Provide the [x, y] coordinate of the cell's center where the given text is located.  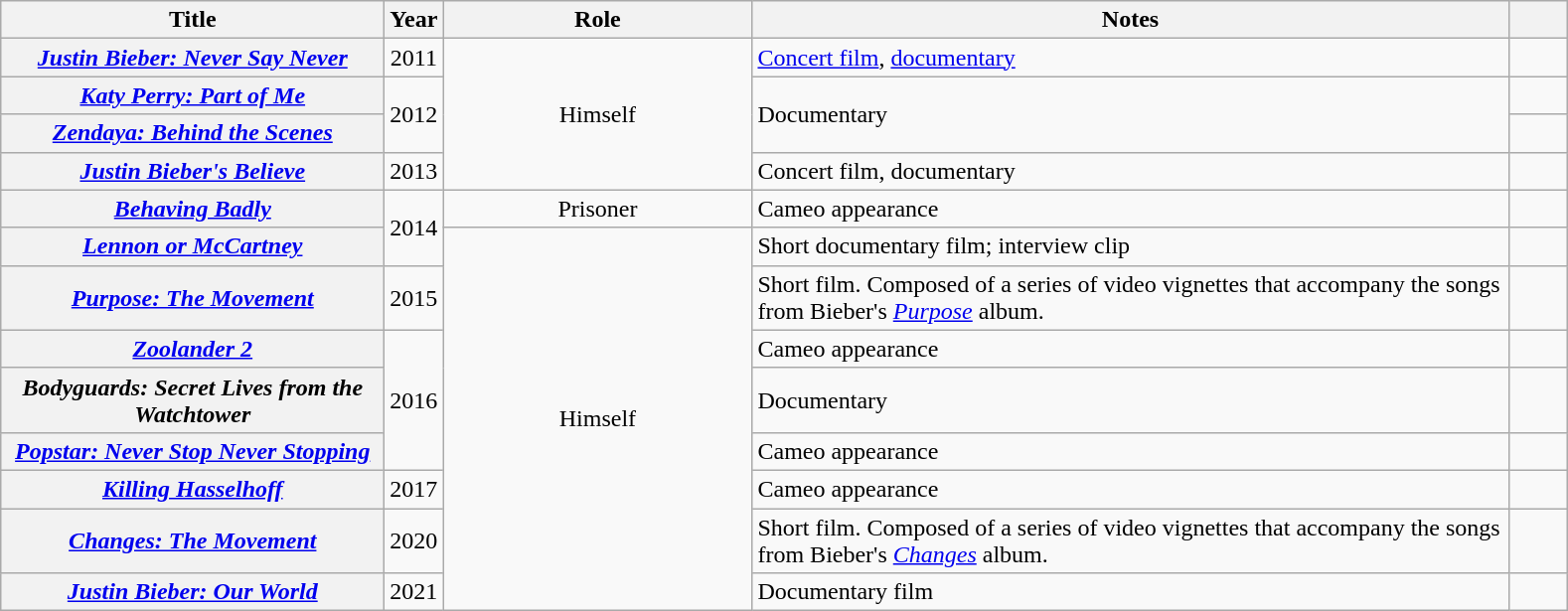
Short documentary film; interview clip [1131, 246]
2021 [413, 592]
Documentary film [1131, 592]
Katy Perry: Part of Me [193, 95]
2013 [413, 171]
Changes: The Movement [193, 540]
2016 [413, 399]
Purpose: The Movement [193, 298]
Justin Bieber's Believe [193, 171]
2012 [413, 114]
2014 [413, 228]
Role [598, 20]
2011 [413, 58]
Notes [1131, 20]
Justin Bieber: Our World [193, 592]
Short film. Composed of a series of video vignettes that accompany the songs from Bieber's Purpose album. [1131, 298]
2020 [413, 540]
Justin Bieber: Never Say Never [193, 58]
Zendaya: Behind the Scenes [193, 133]
2015 [413, 298]
Lennon or McCartney [193, 246]
Bodyguards: Secret Lives from the Watchtower [193, 399]
Year [413, 20]
Behaving Badly [193, 209]
Killing Hasselhoff [193, 489]
Prisoner [598, 209]
Short film. Composed of a series of video vignettes that accompany the songs from Bieber's Changes album. [1131, 540]
Popstar: Never Stop Never Stopping [193, 451]
2017 [413, 489]
Title [193, 20]
Zoolander 2 [193, 349]
